Scan for the cell matching the given text and deliver its [x, y] coordinate at center. 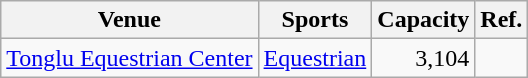
Capacity [424, 20]
Equestrian [315, 58]
Ref. [502, 20]
Sports [315, 20]
Venue [130, 20]
Tonglu Equestrian Center [130, 58]
3,104 [424, 58]
